Return the (x, y) coordinate for the center point of the cell that contains the specified text.  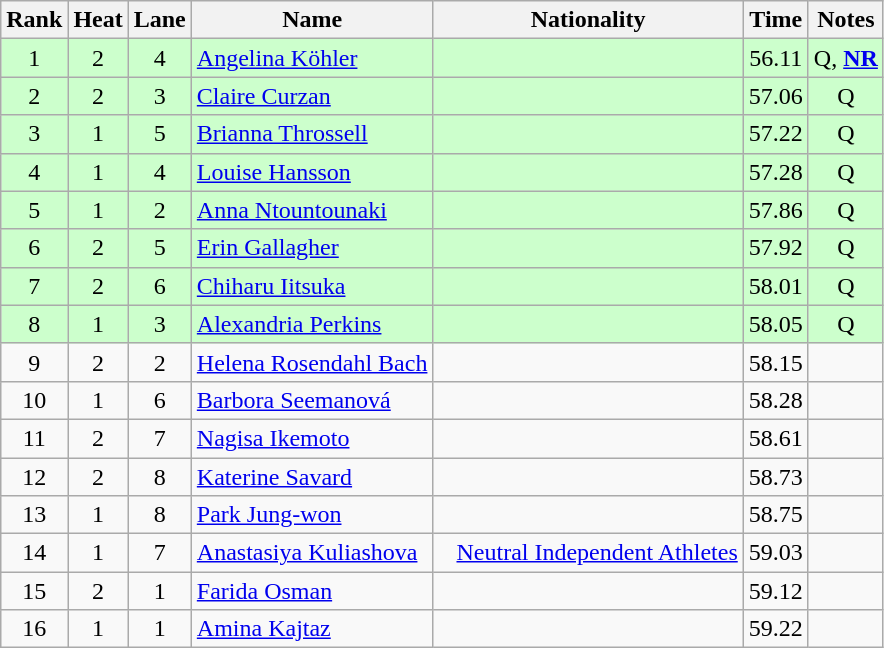
Nationality (588, 20)
Katerine Savard (312, 477)
Heat (98, 20)
Anna Ntountounaki (312, 210)
Claire Curzan (312, 96)
Lane (160, 20)
Park Jung-won (312, 515)
57.86 (776, 210)
Barbora Seemanová (312, 400)
Brianna Throssell (312, 134)
Amina Kajtaz (312, 629)
12 (34, 477)
Neutral Independent Athletes (588, 553)
15 (34, 591)
57.22 (776, 134)
56.11 (776, 58)
11 (34, 438)
Q, NR (846, 58)
Time (776, 20)
13 (34, 515)
Farida Osman (312, 591)
58.75 (776, 515)
59.22 (776, 629)
58.28 (776, 400)
Helena Rosendahl Bach (312, 362)
57.92 (776, 248)
9 (34, 362)
58.15 (776, 362)
58.61 (776, 438)
Louise Hansson (312, 172)
Anastasiya Kuliashova (312, 553)
57.28 (776, 172)
14 (34, 553)
Alexandria Perkins (312, 324)
Rank (34, 20)
Chiharu Iitsuka (312, 286)
58.01 (776, 286)
Erin Gallagher (312, 248)
10 (34, 400)
59.03 (776, 553)
16 (34, 629)
Notes (846, 20)
Angelina Köhler (312, 58)
59.12 (776, 591)
Name (312, 20)
58.73 (776, 477)
57.06 (776, 96)
58.05 (776, 324)
Nagisa Ikemoto (312, 438)
